Provide the (x, y) coordinate of the cell's center where the given text is located.  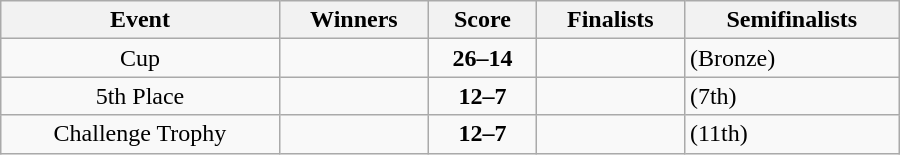
(Bronze) (792, 58)
Winners (354, 20)
5th Place (140, 96)
(7th) (792, 96)
Finalists (610, 20)
(11th) (792, 134)
26–14 (483, 58)
Cup (140, 58)
Event (140, 20)
Challenge Trophy (140, 134)
Score (483, 20)
Semifinalists (792, 20)
